From the cell containing the given text, extract its center point as [X, Y] coordinate. 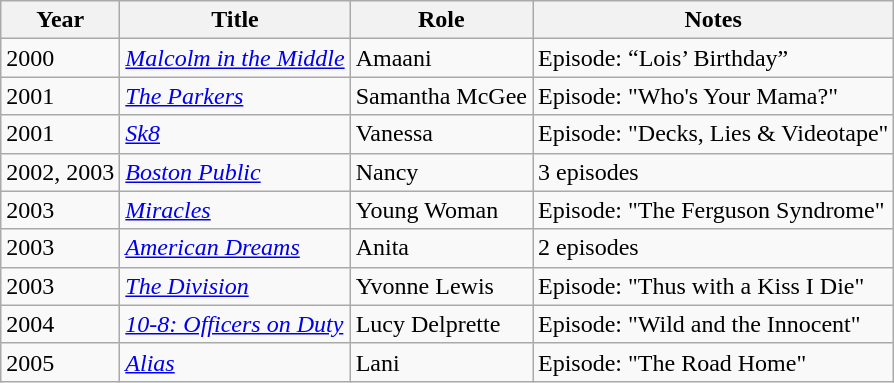
Notes [712, 20]
American Dreams [235, 248]
2002, 2003 [60, 172]
The Parkers [235, 96]
Anita [441, 248]
Role [441, 20]
Episode: "Who's Your Mama?" [712, 96]
Episode: “Lois’ Birthday” [712, 58]
Amaani [441, 58]
Nancy [441, 172]
10-8: Officers on Duty [235, 324]
Yvonne Lewis [441, 286]
Lani [441, 362]
Episode: "The Road Home" [712, 362]
3 episodes [712, 172]
Episode: "Thus with a Kiss I Die" [712, 286]
2000 [60, 58]
Episode: "Wild and the Innocent" [712, 324]
Year [60, 20]
Episode: "The Ferguson Syndrome" [712, 210]
2 episodes [712, 248]
The Division [235, 286]
Title [235, 20]
Vanessa [441, 134]
Lucy Delprette [441, 324]
Samantha McGee [441, 96]
Young Woman [441, 210]
Miracles [235, 210]
2005 [60, 362]
Episode: "Decks, Lies & Videotape" [712, 134]
2004 [60, 324]
Alias [235, 362]
Sk8 [235, 134]
Boston Public [235, 172]
Malcolm in the Middle [235, 58]
